Detect which cell encompasses the target text, then output its (X, Y) center coordinate. 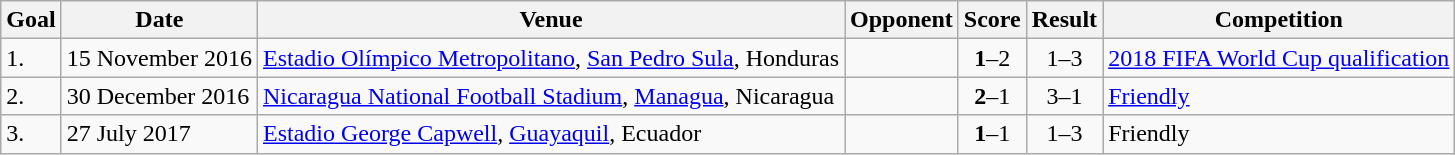
1–2 (992, 58)
3. (31, 134)
Estadio Olímpico Metropolitano, San Pedro Sula, Honduras (552, 58)
2–1 (992, 96)
Goal (31, 20)
2. (31, 96)
Venue (552, 20)
27 July 2017 (159, 134)
2018 FIFA World Cup qualification (1279, 58)
Competition (1279, 20)
Estadio George Capwell, Guayaquil, Ecuador (552, 134)
1. (31, 58)
Opponent (902, 20)
Result (1064, 20)
15 November 2016 (159, 58)
30 December 2016 (159, 96)
1–1 (992, 134)
Date (159, 20)
Nicaragua National Football Stadium, Managua, Nicaragua (552, 96)
3–1 (1064, 96)
Score (992, 20)
